Search for the cell housing the specified text and yield its [X, Y] center coordinate. 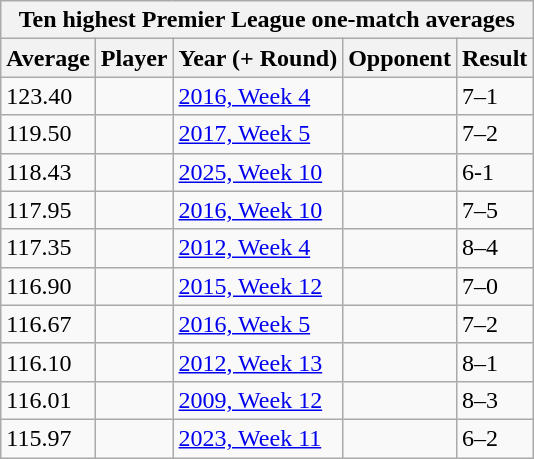
2016, Week 4 [258, 96]
Opponent [400, 58]
118.43 [48, 172]
Ten highest Premier League one-match averages [267, 20]
2009, Week 12 [258, 400]
6–2 [494, 438]
119.50 [48, 134]
7–1 [494, 96]
2012, Week 13 [258, 362]
2015, Week 12 [258, 286]
Player [134, 58]
117.95 [48, 210]
117.35 [48, 248]
Average [48, 58]
116.67 [48, 324]
123.40 [48, 96]
7–5 [494, 210]
115.97 [48, 438]
6-1 [494, 172]
2012, Week 4 [258, 248]
8–1 [494, 362]
Result [494, 58]
7–0 [494, 286]
2016, Week 5 [258, 324]
116.90 [48, 286]
8–3 [494, 400]
Year (+ Round) [258, 58]
2023, Week 11 [258, 438]
116.01 [48, 400]
2025, Week 10 [258, 172]
8–4 [494, 248]
116.10 [48, 362]
2016, Week 10 [258, 210]
2017, Week 5 [258, 134]
